Return the (X, Y) coordinate for the center point of the cell that contains the specified text.  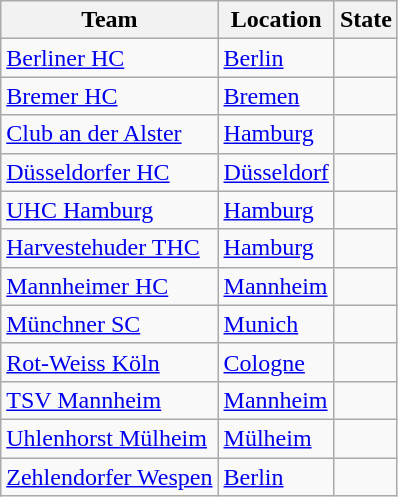
Mannheimer HC (110, 286)
UHC Hamburg (110, 210)
Cologne (276, 362)
Bremen (276, 96)
Zehlendorfer Wespen (110, 477)
Berliner HC (110, 58)
Mülheim (276, 438)
Location (276, 20)
Team (110, 20)
Münchner SC (110, 324)
Düsseldorfer HC (110, 172)
Munich (276, 324)
TSV Mannheim (110, 400)
Bremer HC (110, 96)
Club an der Alster (110, 134)
Uhlenhorst Mülheim (110, 438)
State (366, 20)
Rot-Weiss Köln (110, 362)
Harvestehuder THC (110, 248)
Düsseldorf (276, 172)
